Find where the given text appears and provide that cell's center as [X, Y] coordinate. 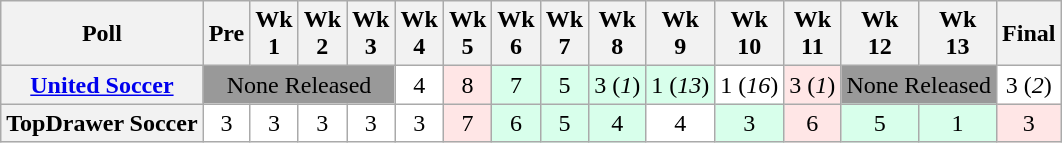
Poll [102, 34]
Wk1 [274, 34]
Wk6 [516, 34]
Wk8 [618, 34]
8 [467, 85]
United Soccer [102, 85]
3 (2) [1029, 85]
Wk11 [812, 34]
Wk3 [371, 34]
1 [958, 123]
Wk13 [958, 34]
Final [1029, 34]
Wk4 [419, 34]
Wk9 [680, 34]
Pre [226, 34]
Wk7 [564, 34]
Wk12 [880, 34]
Wk5 [467, 34]
Wk2 [322, 34]
Wk10 [750, 34]
1 (16) [750, 85]
1 (13) [680, 85]
TopDrawer Soccer [102, 123]
